Search for the cell housing the specified text and yield its [x, y] center coordinate. 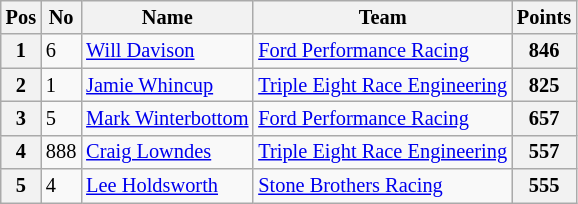
6 [61, 51]
Points [544, 17]
3 [21, 118]
888 [61, 152]
Name [167, 17]
846 [544, 51]
Team [382, 17]
825 [544, 85]
Will Davison [167, 51]
No [61, 17]
Pos [21, 17]
2 [21, 85]
Jamie Whincup [167, 85]
Lee Holdsworth [167, 186]
Mark Winterbottom [167, 118]
657 [544, 118]
Craig Lowndes [167, 152]
Stone Brothers Racing [382, 186]
555 [544, 186]
557 [544, 152]
